Determine the (x, y) coordinate at the center of the cell enclosing the given text.  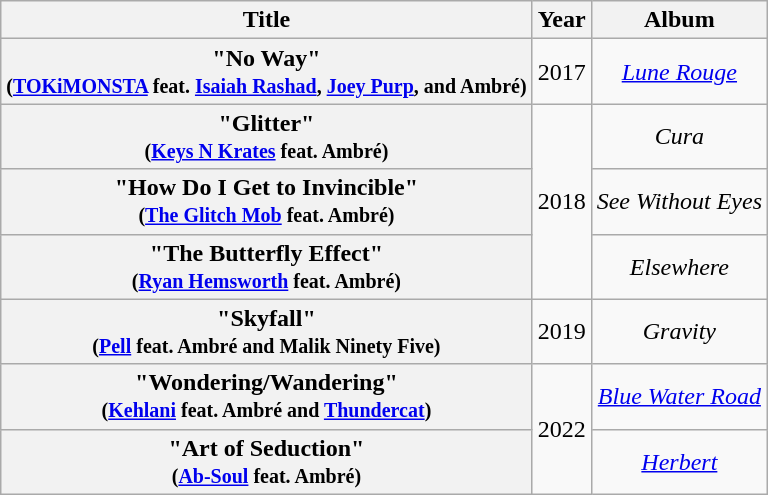
Album (679, 20)
"Glitter"(Keys N Krates feat. Ambré) (266, 136)
Elsewhere (679, 266)
2017 (562, 72)
2022 (562, 429)
Cura (679, 136)
"Wondering/Wandering"(Kehlani feat. Ambré and Thundercat) (266, 396)
2018 (562, 202)
Herbert (679, 462)
"Art of Seduction"(Ab-Soul feat. Ambré) (266, 462)
Title (266, 20)
See Without Eyes (679, 202)
"No Way"(TOKiMONSTA feat. Isaiah Rashad, Joey Purp, and Ambré) (266, 72)
2019 (562, 332)
"How Do I Get to Invincible"(The Glitch Mob feat. Ambré) (266, 202)
Lune Rouge (679, 72)
"The Butterfly Effect"(Ryan Hemsworth feat. Ambré) (266, 266)
Gravity (679, 332)
Blue Water Road (679, 396)
"Skyfall"(Pell feat. Ambré and Malik Ninety Five) (266, 332)
Year (562, 20)
